Pinpoint the cell where the given text exists, returning its [X, Y] midpoint coordinate. 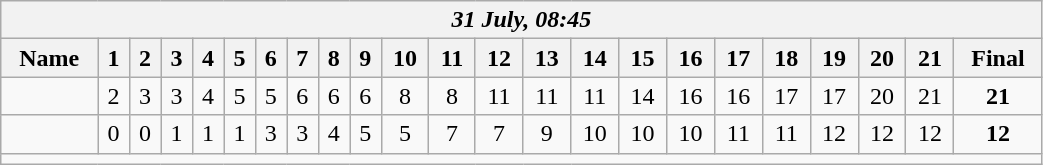
15 [643, 58]
19 [834, 58]
31 July, 08:45 [522, 20]
13 [547, 58]
Name [50, 58]
Final [998, 58]
18 [786, 58]
